Identify which cell holds the provided text, then report its (x, y) central coordinate. 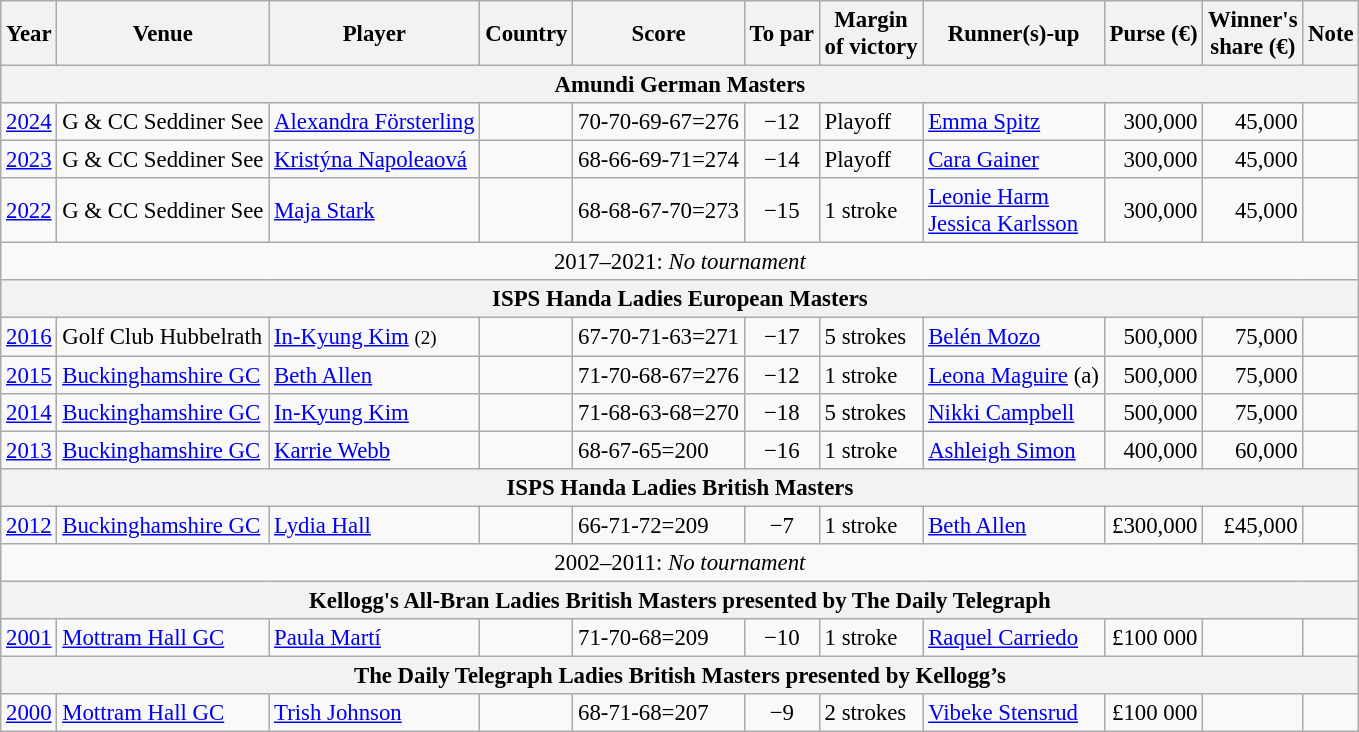
2001 (29, 638)
Paula Martí (374, 638)
Leonie Harm Jessica Karlsson (1014, 210)
2014 (29, 412)
71-70-68-67=276 (659, 375)
−7 (782, 525)
−10 (782, 638)
−16 (782, 450)
2022 (29, 210)
Belén Mozo (1014, 337)
2017–2021: No tournament (680, 262)
Cara Gainer (1014, 160)
2002–2011: No tournament (680, 563)
−18 (782, 412)
70-70-69-67=276 (659, 122)
Score (659, 34)
−15 (782, 210)
Emma Spitz (1014, 122)
66-71-72=209 (659, 525)
−14 (782, 160)
To par (782, 34)
2 strokes (871, 713)
71-70-68=209 (659, 638)
60,000 (1253, 450)
In-Kyung Kim (2) (374, 337)
Runner(s)-up (1014, 34)
2023 (29, 160)
Amundi German Masters (680, 85)
71-68-63-68=270 (659, 412)
Country (526, 34)
Winner'sshare (€) (1253, 34)
£45,000 (1253, 525)
Alexandra Försterling (374, 122)
−17 (782, 337)
Kristýna Napoleaová (374, 160)
Golf Club Hubbelrath (163, 337)
The Daily Telegraph Ladies British Masters presented by Kellogg’s (680, 675)
In-Kyung Kim (374, 412)
68-68-67-70=273 (659, 210)
68-67-65=200 (659, 450)
Trish Johnson (374, 713)
Ashleigh Simon (1014, 450)
Note (1331, 34)
Vibeke Stensrud (1014, 713)
2016 (29, 337)
2012 (29, 525)
Venue (163, 34)
68-66-69-71=274 (659, 160)
Leona Maguire (a) (1014, 375)
400,000 (1154, 450)
Lydia Hall (374, 525)
£300,000 (1154, 525)
ISPS Handa Ladies British Masters (680, 487)
Maja Stark (374, 210)
ISPS Handa Ladies European Masters (680, 299)
Player (374, 34)
Year (29, 34)
Marginof victory (871, 34)
Nikki Campbell (1014, 412)
−9 (782, 713)
Karrie Webb (374, 450)
2013 (29, 450)
2000 (29, 713)
Purse (€) (1154, 34)
2015 (29, 375)
67-70-71-63=271 (659, 337)
2024 (29, 122)
68-71-68=207 (659, 713)
Kellogg's All-Bran Ladies British Masters presented by The Daily Telegraph (680, 600)
Raquel Carriedo (1014, 638)
